Determine the (x, y) coordinate at the center of the cell enclosing the given text.  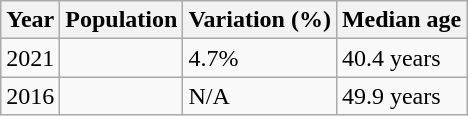
49.9 years (401, 96)
2021 (30, 58)
Variation (%) (260, 20)
Median age (401, 20)
4.7% (260, 58)
40.4 years (401, 58)
N/A (260, 96)
Year (30, 20)
Population (122, 20)
2016 (30, 96)
